Scan for the cell matching the given text and deliver its (x, y) coordinate at center. 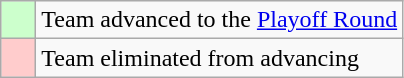
Team advanced to the Playoff Round (220, 20)
Team eliminated from advancing (220, 58)
